Output the [X, Y] coordinate of the center of the cell containing the given text.  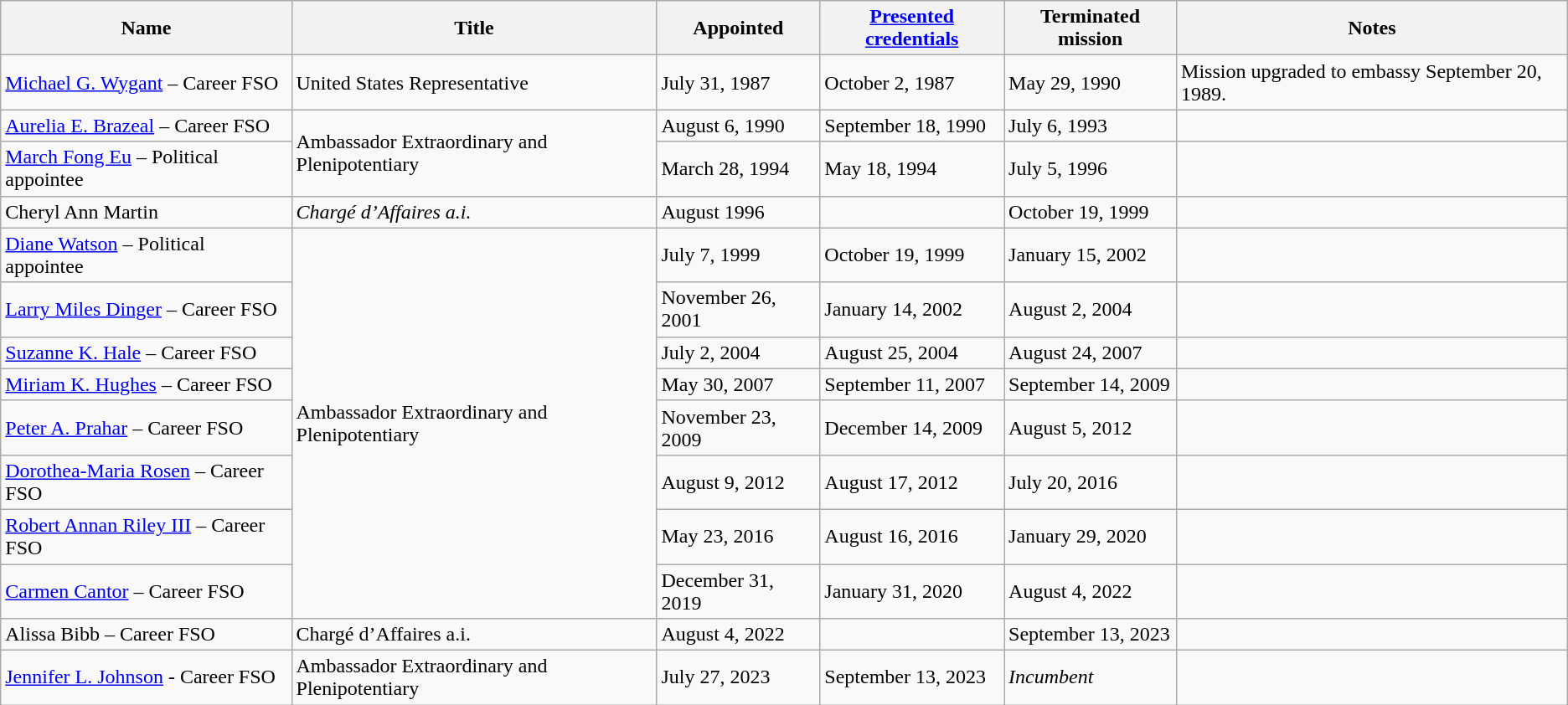
May 18, 1994 [912, 169]
August 5, 2012 [1091, 427]
December 31, 2019 [739, 591]
August 1996 [739, 212]
Cheryl Ann Martin [146, 212]
January 31, 2020 [912, 591]
July 7, 1999 [739, 255]
September 18, 1990 [912, 126]
May 30, 2007 [739, 384]
May 29, 1990 [1091, 82]
Jennifer L. Johnson - Career FSO [146, 678]
United States Representative [474, 82]
Incumbent [1091, 678]
Miriam K. Hughes – Career FSO [146, 384]
December 14, 2009 [912, 427]
Presented credentials [912, 28]
Name [146, 28]
November 23, 2009 [739, 427]
March 28, 1994 [739, 169]
Title [474, 28]
Terminated mission [1091, 28]
Notes [1372, 28]
Larry Miles Dinger – Career FSO [146, 310]
July 27, 2023 [739, 678]
July 5, 1996 [1091, 169]
August 2, 2004 [1091, 310]
September 11, 2007 [912, 384]
August 25, 2004 [912, 352]
Alissa Bibb – Career FSO [146, 635]
August 6, 1990 [739, 126]
August 9, 2012 [739, 482]
October 2, 1987 [912, 82]
Mission upgraded to embassy September 20, 1989. [1372, 82]
September 14, 2009 [1091, 384]
July 2, 2004 [739, 352]
July 6, 1993 [1091, 126]
July 20, 2016 [1091, 482]
Robert Annan Riley III – Career FSO [146, 536]
May 23, 2016 [739, 536]
Peter A. Prahar – Career FSO [146, 427]
Appointed [739, 28]
Carmen Cantor – Career FSO [146, 591]
January 15, 2002 [1091, 255]
Michael G. Wygant – Career FSO [146, 82]
November 26, 2001 [739, 310]
August 16, 2016 [912, 536]
March Fong Eu – Political appointee [146, 169]
Aurelia E. Brazeal – Career FSO [146, 126]
Dorothea-Maria Rosen – Career FSO [146, 482]
August 24, 2007 [1091, 352]
July 31, 1987 [739, 82]
January 29, 2020 [1091, 536]
August 17, 2012 [912, 482]
January 14, 2002 [912, 310]
Diane Watson – Political appointee [146, 255]
Suzanne K. Hale – Career FSO [146, 352]
